Extract the [X, Y] coordinate from the center of the cell holding the provided text.  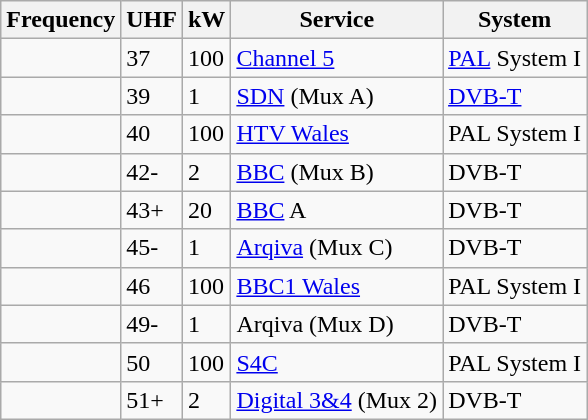
BBC A [337, 210]
37 [152, 58]
BBC (Mux B) [337, 172]
kW [206, 20]
Arqiva (Mux D) [337, 324]
40 [152, 134]
50 [152, 362]
42- [152, 172]
HTV Wales [337, 134]
Frequency [61, 20]
49- [152, 324]
45- [152, 248]
Digital 3&4 (Mux 2) [337, 400]
43+ [152, 210]
BBC1 Wales [337, 286]
System [515, 20]
46 [152, 286]
39 [152, 96]
Arqiva (Mux C) [337, 248]
UHF [152, 20]
SDN (Mux A) [337, 96]
Service [337, 20]
51+ [152, 400]
20 [206, 210]
Channel 5 [337, 58]
S4C [337, 362]
